Scan for the cell matching the given text and deliver its (X, Y) coordinate at center. 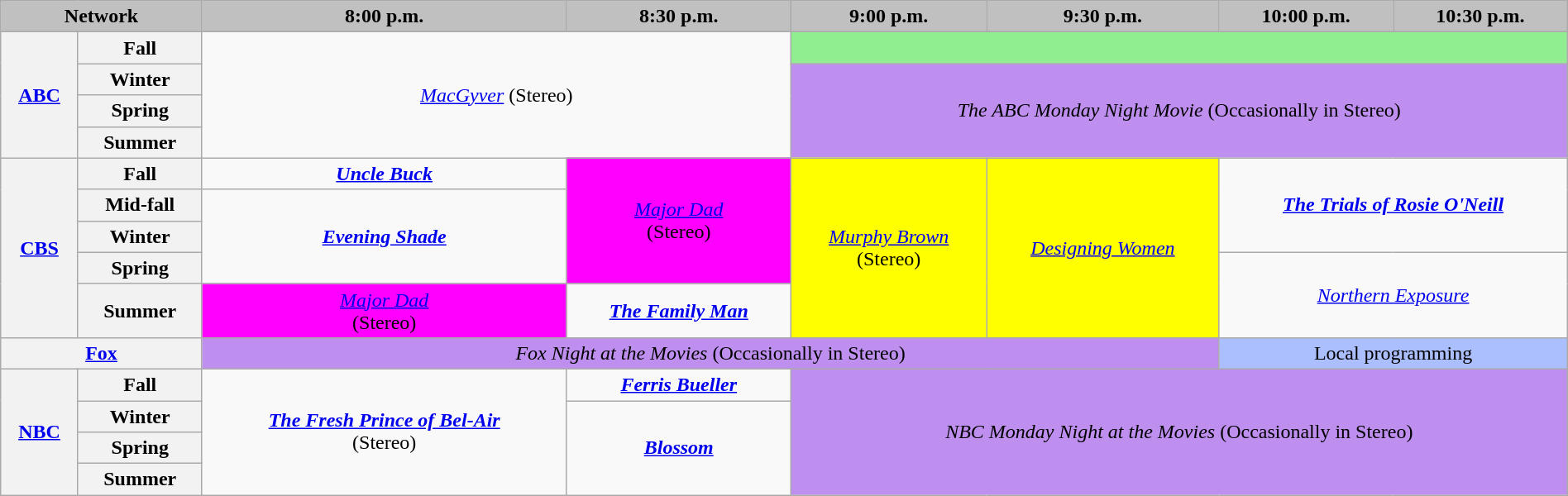
Evening Shade (384, 236)
The Fresh Prince of Bel-Air(Stereo) (384, 432)
Mid-fall (140, 205)
Blossom (678, 447)
NBC Monday Night at the Movies (Occasionally in Stereo) (1179, 432)
10:30 p.m. (1480, 17)
NBC (40, 432)
CBS (40, 248)
Northern Exposure (1393, 294)
9:00 p.m. (888, 17)
Fox (102, 353)
The Family Man (678, 311)
9:30 p.m. (1103, 17)
The ABC Monday Night Movie (Occasionally in Stereo) (1179, 111)
Fox Night at the Movies (Occasionally in Stereo) (710, 353)
8:00 p.m. (384, 17)
Local programming (1393, 353)
Designing Women (1103, 248)
Uncle Buck (384, 174)
Network (102, 17)
Murphy Brown(Stereo) (888, 248)
MacGyver (Stereo) (496, 95)
10:00 p.m. (1307, 17)
Ferris Bueller (678, 384)
ABC (40, 95)
The Trials of Rosie O'Neill (1393, 205)
8:30 p.m. (678, 17)
